Extract the (x, y) coordinate from the center of the cell holding the provided text.  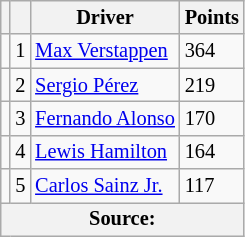
1 (20, 51)
164 (212, 152)
4 (20, 152)
Points (212, 17)
364 (212, 51)
Max Verstappen (105, 51)
219 (212, 85)
Fernando Alonso (105, 118)
117 (212, 186)
Driver (105, 17)
170 (212, 118)
Source: (122, 219)
Sergio Pérez (105, 85)
3 (20, 118)
Lewis Hamilton (105, 152)
Carlos Sainz Jr. (105, 186)
5 (20, 186)
2 (20, 85)
